Determine the [X, Y] coordinate at the center of the cell enclosing the given text.  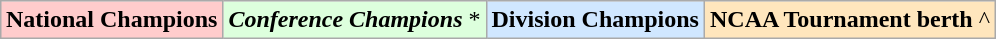
NCAA Tournament berth ^ [850, 20]
National Champions [111, 20]
Conference Champions * [354, 20]
Division Champions [595, 20]
